Identify which cell holds the provided text, then report its (X, Y) central coordinate. 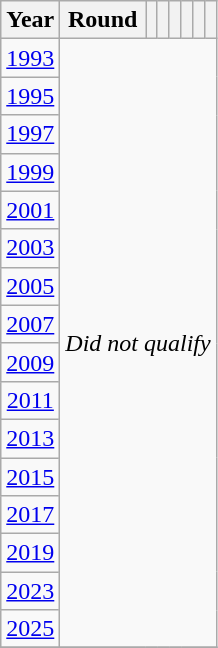
Year (30, 20)
Did not qualify (138, 344)
2009 (30, 362)
2003 (30, 248)
1995 (30, 96)
2001 (30, 210)
2005 (30, 286)
2025 (30, 629)
1999 (30, 172)
2019 (30, 553)
1993 (30, 58)
1997 (30, 134)
2017 (30, 515)
2007 (30, 324)
2011 (30, 400)
2015 (30, 477)
2013 (30, 438)
2023 (30, 591)
Round (103, 20)
